Identify which cell holds the provided text, then report its [X, Y] central coordinate. 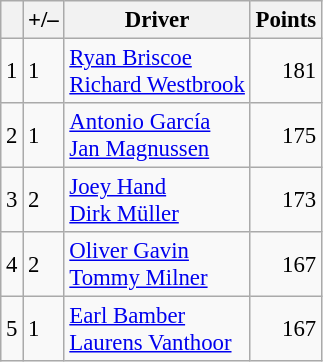
3 [12, 200]
Points [286, 20]
Driver [157, 20]
4 [12, 264]
Ryan Briscoe Richard Westbrook [157, 72]
181 [286, 72]
+/– [44, 20]
Antonio García Jan Magnussen [157, 136]
175 [286, 136]
173 [286, 200]
Earl Bamber Laurens Vanthoor [157, 330]
Joey Hand Dirk Müller [157, 200]
5 [12, 330]
Oliver Gavin Tommy Milner [157, 264]
